Pinpoint the cell where the given text exists, returning its (X, Y) midpoint coordinate. 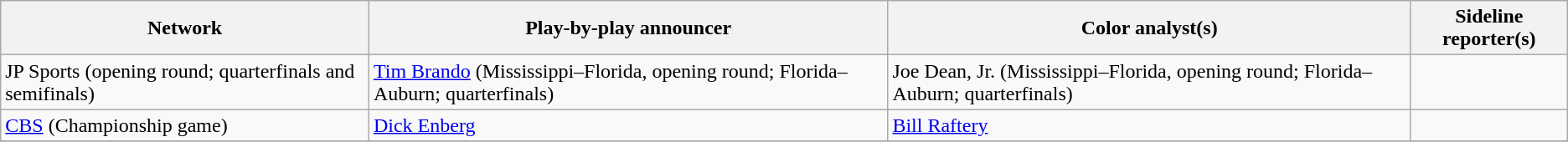
Joe Dean, Jr. (Mississippi–Florida, opening round; Florida–Auburn; quarterfinals) (1149, 82)
Network (185, 28)
Sideline reporter(s) (1489, 28)
JP Sports (opening round; quarterfinals and semifinals) (185, 82)
Color analyst(s) (1149, 28)
Bill Raftery (1149, 125)
Play-by-play announcer (628, 28)
Dick Enberg (628, 125)
Tim Brando (Mississippi–Florida, opening round; Florida–Auburn; quarterfinals) (628, 82)
CBS (Championship game) (185, 125)
